Return the [x, y] coordinate for the center point of the cell that contains the specified text.  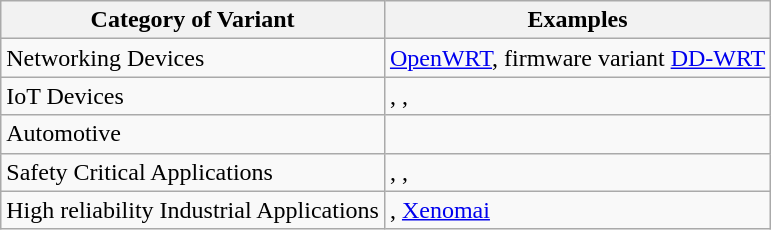
IoT Devices [193, 96]
Examples [577, 20]
Safety Critical Applications [193, 172]
Category of Variant [193, 20]
, Xenomai [577, 210]
Automotive [193, 134]
High reliability Industrial Applications [193, 210]
Networking Devices [193, 58]
OpenWRT, firmware variant DD-WRT [577, 58]
